Capture the cell that displays the provided text and extract its [X, Y] central coordinate. 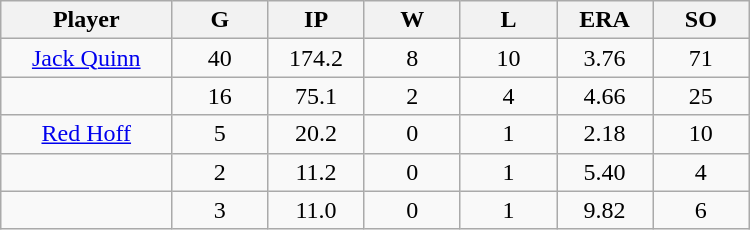
11.0 [316, 210]
W [412, 20]
174.2 [316, 58]
SO [701, 20]
IP [316, 20]
Player [86, 20]
11.2 [316, 172]
Red Hoff [86, 134]
40 [220, 58]
9.82 [605, 210]
75.1 [316, 96]
16 [220, 96]
5.40 [605, 172]
G [220, 20]
5 [220, 134]
L [508, 20]
4.66 [605, 96]
6 [701, 210]
2.18 [605, 134]
Jack Quinn [86, 58]
71 [701, 58]
20.2 [316, 134]
3.76 [605, 58]
ERA [605, 20]
3 [220, 210]
25 [701, 96]
8 [412, 58]
